Identify which cell holds the provided text, then report its [x, y] central coordinate. 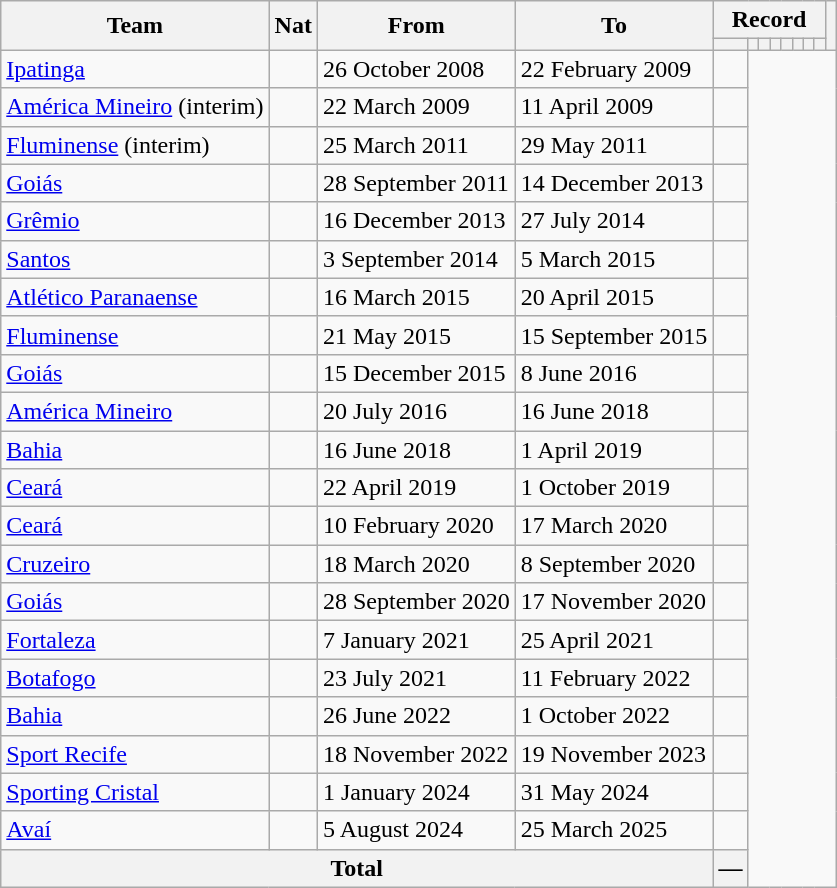
5 March 2015 [614, 259]
29 May 2011 [614, 145]
― [730, 868]
1 October 2022 [614, 716]
23 July 2021 [416, 678]
Fluminense [135, 335]
21 May 2015 [416, 335]
16 March 2015 [416, 297]
26 October 2008 [416, 69]
14 December 2013 [614, 183]
28 September 2011 [416, 183]
22 February 2009 [614, 69]
25 March 2025 [614, 830]
1 October 2019 [614, 488]
Cruzeiro [135, 564]
25 April 2021 [614, 640]
22 March 2009 [416, 107]
From [416, 26]
Santos [135, 259]
25 March 2011 [416, 145]
Sporting Cristal [135, 792]
16 December 2013 [416, 221]
América Mineiro [135, 411]
Atlético Paranaense [135, 297]
Nat [293, 26]
20 July 2016 [416, 411]
Sport Recife [135, 754]
Total [357, 868]
Fortaleza [135, 640]
Ipatinga [135, 69]
11 February 2022 [614, 678]
1 January 2024 [416, 792]
19 November 2023 [614, 754]
18 November 2022 [416, 754]
17 November 2020 [614, 602]
Botafogo [135, 678]
1 April 2019 [614, 449]
8 June 2016 [614, 373]
17 March 2020 [614, 526]
Team [135, 26]
7 January 2021 [416, 640]
10 February 2020 [416, 526]
27 July 2014 [614, 221]
22 April 2019 [416, 488]
3 September 2014 [416, 259]
América Mineiro (interim) [135, 107]
Record [769, 20]
8 September 2020 [614, 564]
20 April 2015 [614, 297]
Fluminense (interim) [135, 145]
To [614, 26]
Grêmio [135, 221]
18 March 2020 [416, 564]
15 December 2015 [416, 373]
Avaí [135, 830]
15 September 2015 [614, 335]
31 May 2024 [614, 792]
11 April 2009 [614, 107]
28 September 2020 [416, 602]
26 June 2022 [416, 716]
5 August 2024 [416, 830]
